From the cell containing the given text, extract its center point as [X, Y] coordinate. 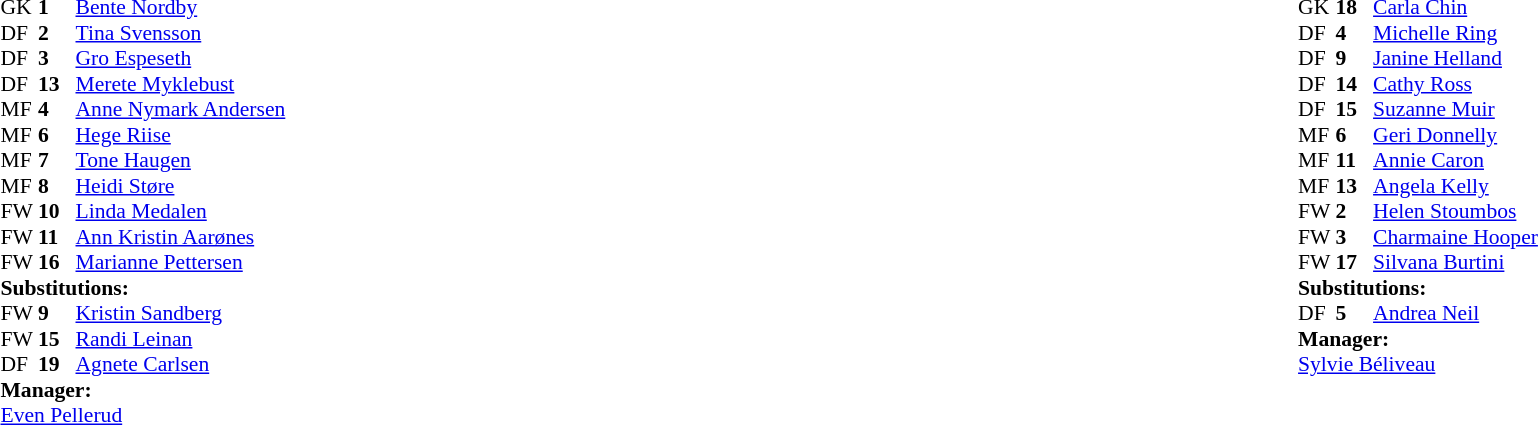
7 [57, 161]
Hege Riise [181, 135]
Charmaine Hooper [1456, 237]
5 [1355, 313]
16 [57, 263]
Helen Stoumbos [1456, 211]
10 [57, 211]
17 [1355, 263]
Tone Haugen [181, 161]
Anne Nymark Andersen [181, 109]
Suzanne Muir [1456, 109]
19 [57, 365]
Agnete Carlsen [181, 365]
Gro Espeseth [181, 59]
Kristin Sandberg [181, 313]
Angela Kelly [1456, 186]
Silvana Burtini [1456, 263]
Michelle Ring [1456, 33]
Linda Medalen [181, 211]
Andrea Neil [1456, 313]
Geri Donnelly [1456, 135]
Janine Helland [1456, 59]
Ann Kristin Aarønes [181, 237]
Annie Caron [1456, 161]
Tina Svensson [181, 33]
Sylvie Béliveau [1418, 365]
Heidi Støre [181, 186]
Marianne Pettersen [181, 263]
Merete Myklebust [181, 84]
Randi Leinan [181, 339]
Cathy Ross [1456, 84]
14 [1355, 84]
8 [57, 186]
